Return the (X, Y) coordinate for the center point of the cell that contains the specified text.  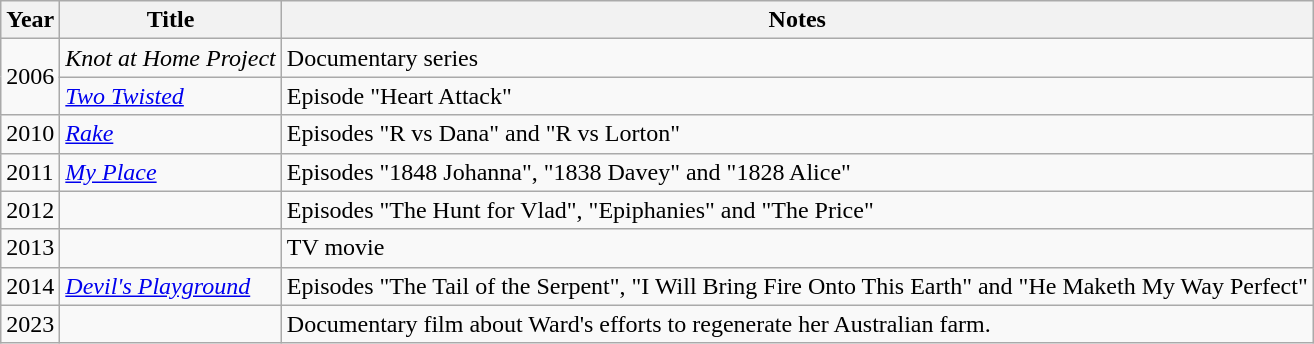
Episodes "R vs Dana" and "R vs Lorton" (797, 134)
Title (170, 20)
Episodes "1848 Johanna", "1838 Davey" and "1828 Alice" (797, 172)
2013 (30, 248)
2006 (30, 77)
2012 (30, 210)
Two Twisted (170, 96)
Year (30, 20)
Devil's Playground (170, 286)
Episode "Heart Attack" (797, 96)
Notes (797, 20)
Documentary series (797, 58)
2011 (30, 172)
Rake (170, 134)
TV movie (797, 248)
Documentary film about Ward's efforts to regenerate her Australian farm. (797, 324)
Knot at Home Project (170, 58)
My Place (170, 172)
Episodes "The Hunt for Vlad", "Epiphanies" and "The Price" (797, 210)
2023 (30, 324)
2010 (30, 134)
2014 (30, 286)
Episodes "The Tail of the Serpent", "I Will Bring Fire Onto This Earth" and "He Maketh My Way Perfect" (797, 286)
